Detect which cell encompasses the target text, then output its (X, Y) center coordinate. 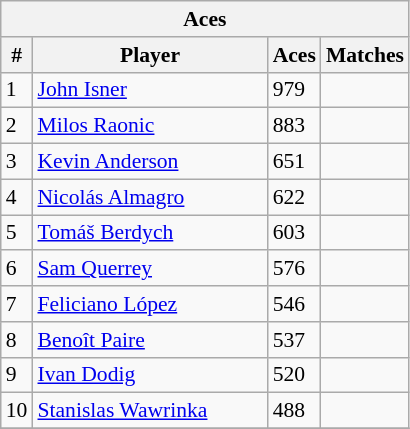
2 (17, 126)
6 (17, 269)
Feliciano López (150, 304)
8 (17, 340)
10 (17, 411)
651 (294, 162)
Tomáš Berdych (150, 233)
Matches (365, 55)
Nicolás Almagro (150, 197)
Player (150, 55)
Kevin Anderson (150, 162)
Ivan Dodig (150, 375)
576 (294, 269)
4 (17, 197)
1 (17, 90)
7 (17, 304)
Milos Raonic (150, 126)
622 (294, 197)
3 (17, 162)
9 (17, 375)
Stanislas Wawrinka (150, 411)
Sam Querrey (150, 269)
# (17, 55)
883 (294, 126)
Benoît Paire (150, 340)
John Isner (150, 90)
546 (294, 304)
520 (294, 375)
5 (17, 233)
537 (294, 340)
488 (294, 411)
603 (294, 233)
979 (294, 90)
